Capture the cell that displays the provided text and extract its [X, Y] central coordinate. 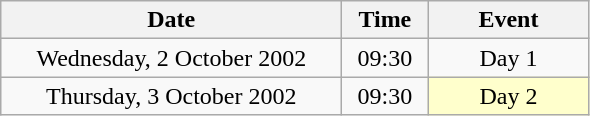
Time [385, 20]
Thursday, 3 October 2002 [172, 96]
Day 2 [508, 96]
Event [508, 20]
Date [172, 20]
Day 1 [508, 58]
Wednesday, 2 October 2002 [172, 58]
